Capture the cell that displays the provided text and extract its (x, y) central coordinate. 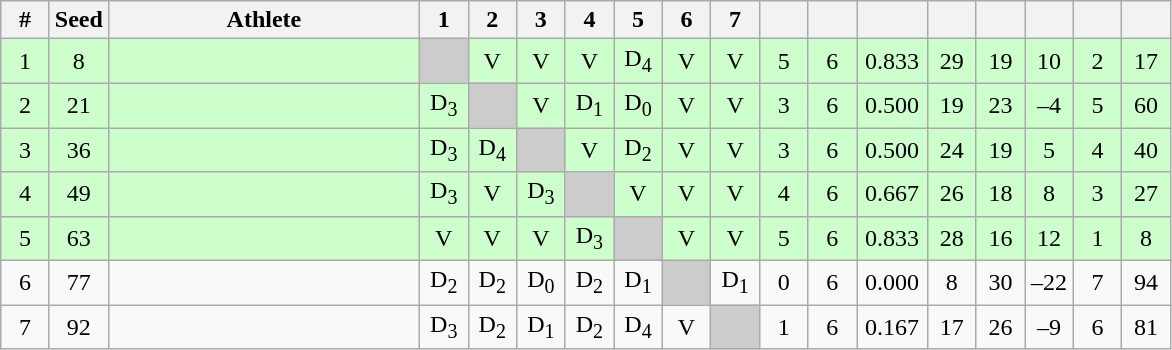
23 (1000, 105)
24 (952, 150)
29 (952, 61)
0.167 (892, 327)
Athlete (264, 20)
77 (78, 283)
28 (952, 238)
27 (1146, 194)
12 (1050, 238)
Seed (78, 20)
–4 (1050, 105)
0.000 (892, 283)
81 (1146, 327)
49 (78, 194)
21 (78, 105)
40 (1146, 150)
60 (1146, 105)
94 (1146, 283)
0.667 (892, 194)
10 (1050, 61)
18 (1000, 194)
–9 (1050, 327)
16 (1000, 238)
# (26, 20)
30 (1000, 283)
63 (78, 238)
36 (78, 150)
0 (784, 283)
92 (78, 327)
–22 (1050, 283)
